For the text-containing cell, return its midpoint in (X, Y) coordinate format. 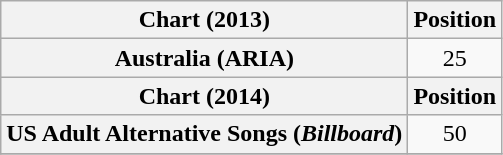
50 (455, 134)
Australia (ARIA) (204, 58)
Chart (2013) (204, 20)
25 (455, 58)
Chart (2014) (204, 96)
US Adult Alternative Songs (Billboard) (204, 134)
